Find where the given text appears and provide that cell's center as (x, y) coordinate. 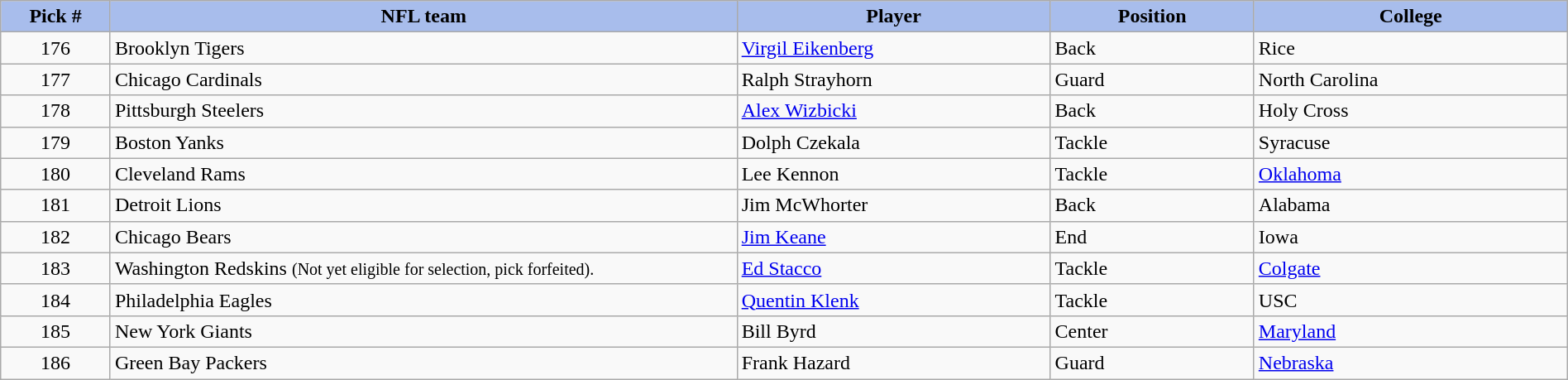
Syracuse (1411, 142)
Center (1152, 331)
Brooklyn Tigers (423, 48)
183 (56, 268)
184 (56, 300)
Cleveland Rams (423, 174)
Washington Redskins (Not yet eligible for selection, pick forfeited). (423, 268)
College (1411, 17)
Detroit Lions (423, 205)
Iowa (1411, 237)
Colgate (1411, 268)
Alex Wizbicki (893, 111)
Oklahoma (1411, 174)
NFL team (423, 17)
Jim Keane (893, 237)
Nebraska (1411, 363)
Maryland (1411, 331)
186 (56, 363)
Position (1152, 17)
177 (56, 79)
Quentin Klenk (893, 300)
Rice (1411, 48)
185 (56, 331)
Jim McWhorter (893, 205)
Pittsburgh Steelers (423, 111)
176 (56, 48)
Boston Yanks (423, 142)
181 (56, 205)
Player (893, 17)
North Carolina (1411, 79)
182 (56, 237)
Bill Byrd (893, 331)
New York Giants (423, 331)
180 (56, 174)
Alabama (1411, 205)
Holy Cross (1411, 111)
Lee Kennon (893, 174)
Virgil Eikenberg (893, 48)
Ralph Strayhorn (893, 79)
Ed Stacco (893, 268)
End (1152, 237)
USC (1411, 300)
178 (56, 111)
Frank Hazard (893, 363)
179 (56, 142)
Pick # (56, 17)
Philadelphia Eagles (423, 300)
Dolph Czekala (893, 142)
Green Bay Packers (423, 363)
Chicago Bears (423, 237)
Chicago Cardinals (423, 79)
